Capture the cell that displays the provided text and extract its [x, y] central coordinate. 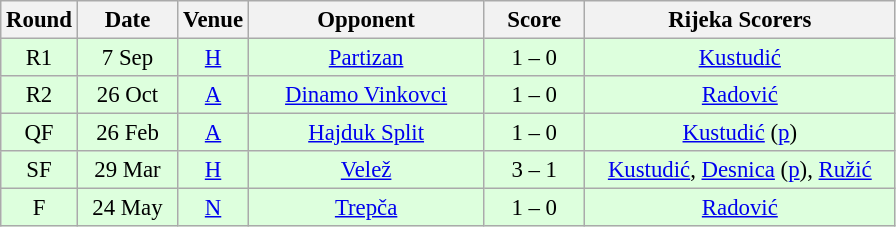
Velež [366, 170]
Partizan [366, 58]
26 Feb [128, 133]
24 May [128, 208]
3 – 1 [534, 170]
Venue [214, 20]
Trepča [366, 208]
Dinamo Vinkovci [366, 95]
R1 [39, 58]
N [214, 208]
QF [39, 133]
SF [39, 170]
Kustudić, Desnica (p), Ružić [740, 170]
Score [534, 20]
Hajduk Split [366, 133]
Kustudić (p) [740, 133]
7 Sep [128, 58]
Date [128, 20]
26 Oct [128, 95]
Opponent [366, 20]
29 Mar [128, 170]
R2 [39, 95]
Kustudić [740, 58]
Rijeka Scorers [740, 20]
Round [39, 20]
F [39, 208]
